Return the (x, y) coordinate for the center point of the cell that contains the specified text.  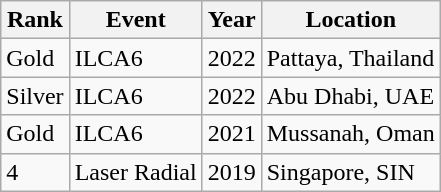
Silver (35, 96)
Year (232, 20)
Rank (35, 20)
4 (35, 172)
Abu Dhabi, UAE (350, 96)
2021 (232, 134)
Pattaya, Thailand (350, 58)
Location (350, 20)
Laser Radial (136, 172)
2019 (232, 172)
Mussanah, Oman (350, 134)
Singapore, SIN (350, 172)
Event (136, 20)
